Scan for the cell matching the given text and deliver its [X, Y] coordinate at center. 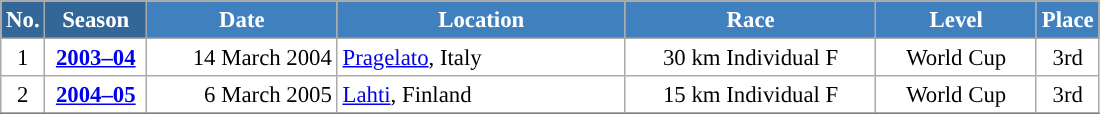
Place [1067, 20]
1 [23, 58]
Pragelato, Italy [481, 58]
6 March 2005 [242, 95]
2 [23, 95]
Location [481, 20]
30 km Individual F [750, 58]
Level [956, 20]
14 March 2004 [242, 58]
Date [242, 20]
2003–04 [96, 58]
2004–05 [96, 95]
Lahti, Finland [481, 95]
Race [750, 20]
No. [23, 20]
15 km Individual F [750, 95]
Season [96, 20]
